Provide the (x, y) coordinate of the cell's center where the given text is located.  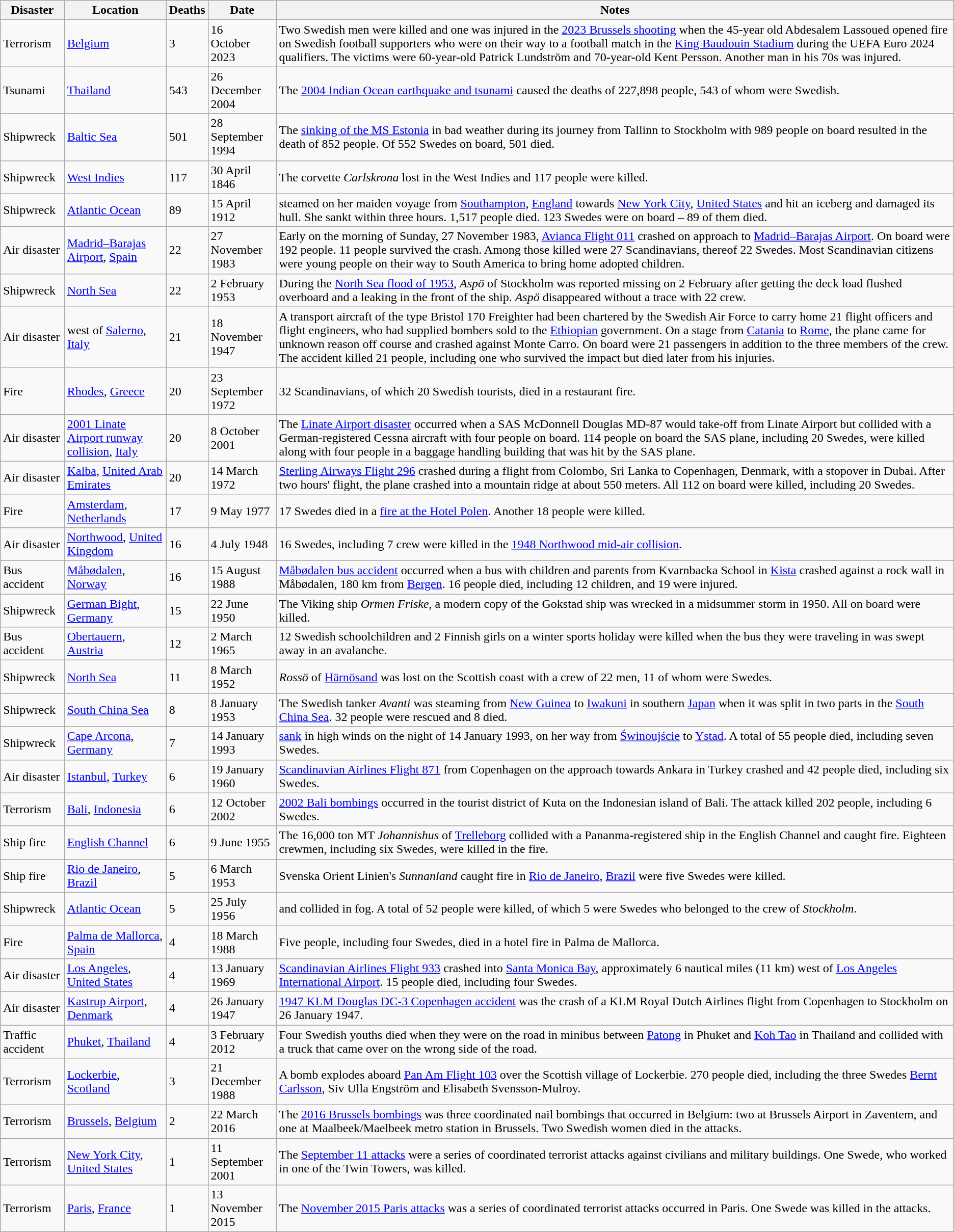
South China Sea (115, 710)
21 (187, 337)
18 March 1988 (242, 942)
Los Angeles, United States (115, 975)
15 August 1988 (242, 578)
Svenska Orient Linien's Sunnanland caught fire in Rio de Janeiro, Brazil were five Swedes were killed. (615, 875)
Amsterdam, Netherlands (115, 511)
Måbødalen, Norway (115, 578)
sank in high winds on the night of 14 January 1993, on her way from Świnoujście to Ystad. A total of 55 people died, including seven Swedes. (615, 743)
30 April 1846 (242, 177)
Tsunami (33, 90)
Brussels, Belgium (115, 1122)
Notes (615, 10)
21 December 1988 (242, 1082)
English Channel (115, 843)
Thailand (115, 90)
2002 Bali bombings occurred in the tourist district of Kuta on the Indonesian island of Bali. The attack killed 202 people, including 6 Swedes. (615, 809)
German Bight, Germany (115, 610)
Lockerbie, Scotland (115, 1082)
8 March 1952 (242, 677)
14 January 1993 (242, 743)
Scandinavian Airlines Flight 871 from Copenhagen on the approach towards Ankara in Turkey crashed and 42 people died, including six Swedes. (615, 776)
Madrid–Barajas Airport, Spain (115, 250)
Palma de Mallorca, Spain (115, 942)
9 May 1977 (242, 511)
The 2004 Indian Ocean earthquake and tsunami caused the deaths of 227,898 people, 543 of whom were Swedish. (615, 90)
18 November 1947 (242, 337)
Traffic accident (33, 1041)
13 November 2015 (242, 1209)
543 (187, 90)
22 June 1950 (242, 610)
6 March 1953 (242, 875)
17 Swedes died in a fire at the Hotel Polen. Another 18 people were killed. (615, 511)
and collided in fog. A total of 52 people were killed, of which 5 were Swedes who belonged to the crew of Stockholm. (615, 909)
7 (187, 743)
Location (115, 10)
Phuket, Thailand (115, 1041)
8 January 1953 (242, 710)
1947 KLM Douglas DC-3 Copenhagen accident was the crash of a KLM Royal Dutch Airlines flight from Copenhagen to Stockholm on 26 January 1947. (615, 1008)
11 September 2001 (242, 1162)
8 (187, 710)
Rhodes, Greece (115, 391)
22 March 2016 (242, 1122)
west of Salerno, Italy (115, 337)
Belgium (115, 43)
11 (187, 677)
17 (187, 511)
Five people, including four Swedes, died in a hotel fire in Palma de Mallorca. (615, 942)
Paris, France (115, 1209)
15 April 1912 (242, 210)
27 November 1983 (242, 250)
19 January 1960 (242, 776)
89 (187, 210)
14 March 1972 (242, 478)
23 September 1972 (242, 391)
16 Swedes, including 7 crew were killed in the 1948 Northwood mid-air collision. (615, 544)
Northwood, United Kingdom (115, 544)
West Indies (115, 177)
Obertauern, Austria (115, 644)
12 October 2002 (242, 809)
9 June 1955 (242, 843)
Rossö of Härnösand was lost on the Scottish coast with a crew of 22 men, 11 of whom were Swedes. (615, 677)
Kastrup Airport, Denmark (115, 1008)
13 January 1969 (242, 975)
3 February 2012 (242, 1041)
Baltic Sea (115, 137)
Deaths (187, 10)
32 Scandinavians, of which 20 Swedish tourists, died in a restaurant fire. (615, 391)
Date (242, 10)
New York City, United States (115, 1162)
The Viking ship Ormen Friske, a modern copy of the Gokstad ship was wrecked in a midsummer storm in 1950. All on board were killed. (615, 610)
4 July 1948 (242, 544)
501 (187, 137)
Rio de Janeiro, Brazil (115, 875)
2 March 1965 (242, 644)
2 (187, 1122)
Disaster (33, 10)
26 December 2004 (242, 90)
12 (187, 644)
2001 Linate Airport runway collision, Italy (115, 438)
15 (187, 610)
117 (187, 177)
28 September 1994 (242, 137)
16October 2023 (242, 43)
Istanbul, Turkey (115, 776)
26 January 1947 (242, 1008)
Bali, Indonesia (115, 809)
The November 2015 Paris attacks was a series of coordinated terrorist attacks occurred in Paris. One Swede was killed in the attacks. (615, 1209)
8 October 2001 (242, 438)
25 July 1956 (242, 909)
2 February 1953 (242, 290)
Kalba, United Arab Emirates (115, 478)
The corvette Carlskrona lost in the West Indies and 117 people were killed. (615, 177)
Cape Arcona, Germany (115, 743)
